Find where the given text appears and provide that cell's center as (X, Y) coordinate. 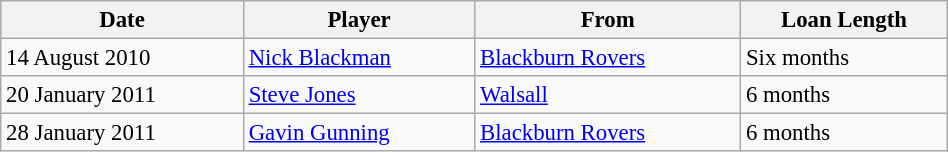
Six months (844, 58)
28 January 2011 (122, 133)
14 August 2010 (122, 58)
Steve Jones (358, 95)
Nick Blackman (358, 58)
Loan Length (844, 20)
Walsall (608, 95)
From (608, 20)
Player (358, 20)
Gavin Gunning (358, 133)
Date (122, 20)
20 January 2011 (122, 95)
